From the cell containing the given text, extract its center point as (X, Y) coordinate. 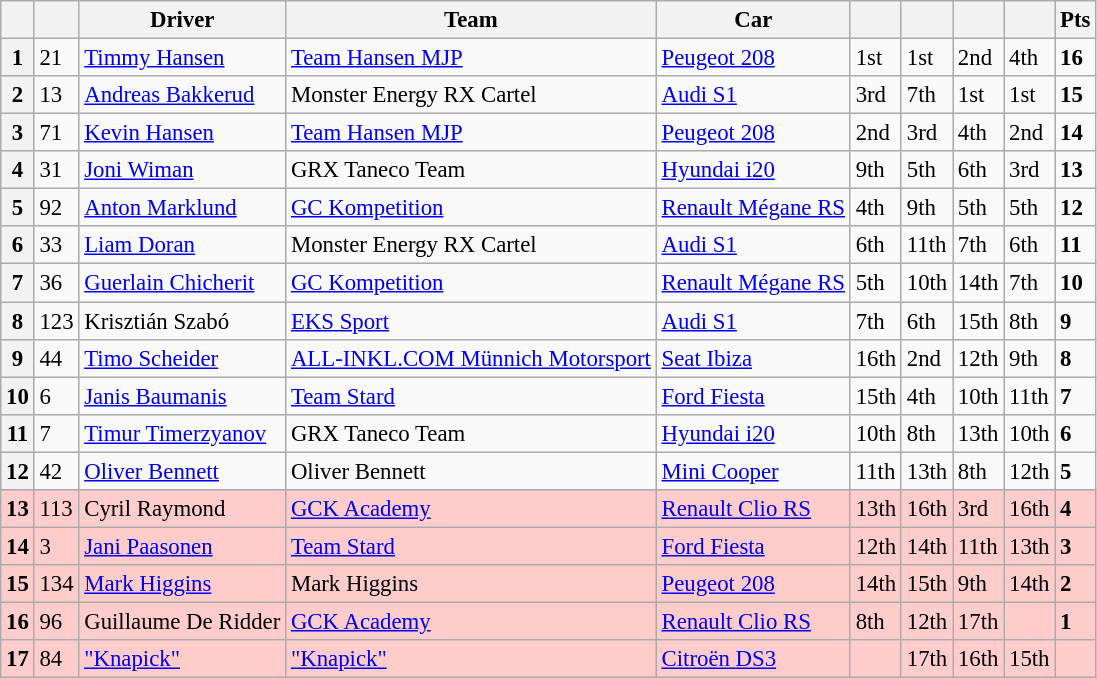
92 (56, 208)
ALL-INKL.COM Münnich Motorsport (472, 358)
Anton Marklund (182, 208)
31 (56, 170)
113 (56, 509)
EKS Sport (472, 321)
36 (56, 283)
Pts (1076, 20)
Andreas Bakkerud (182, 95)
Team (472, 20)
96 (56, 621)
Guillaume De Ridder (182, 621)
Driver (182, 20)
33 (56, 245)
44 (56, 358)
Krisztián Szabó (182, 321)
Cyril Raymond (182, 509)
134 (56, 584)
Citroën DS3 (753, 659)
Kevin Hansen (182, 133)
Janis Baumanis (182, 396)
Liam Doran (182, 245)
Timo Scheider (182, 358)
Jani Paasonen (182, 546)
17 (18, 659)
21 (56, 58)
84 (56, 659)
Timur Timerzyanov (182, 433)
Joni Wiman (182, 170)
42 (56, 471)
123 (56, 321)
Mini Cooper (753, 471)
Seat Ibiza (753, 358)
Guerlain Chicherit (182, 283)
Timmy Hansen (182, 58)
71 (56, 133)
Car (753, 20)
